Return (x, y) of the center of cell containing provided text 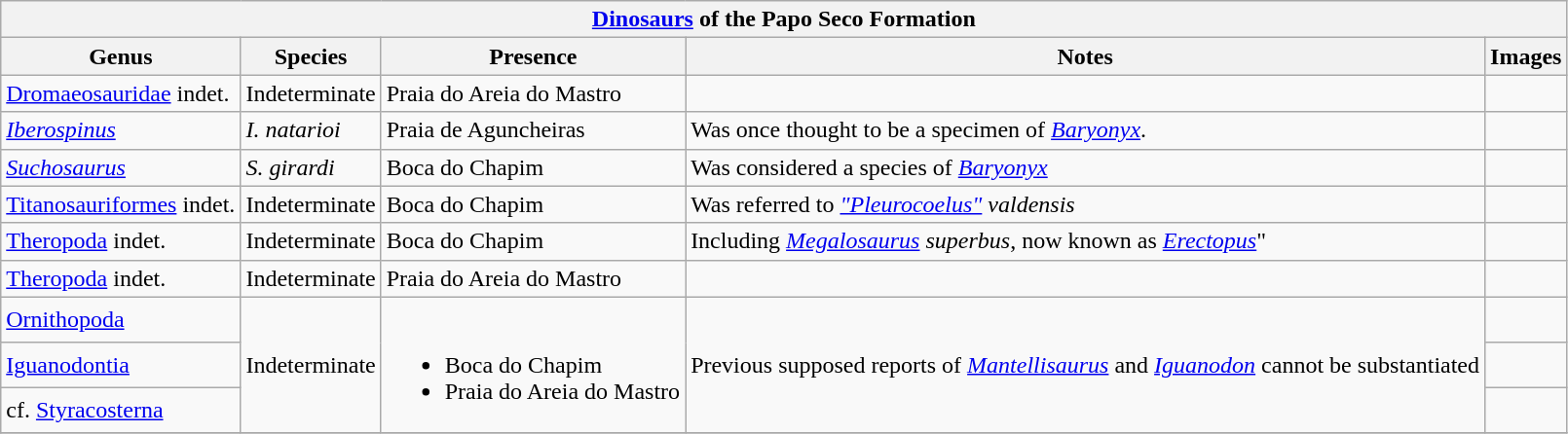
Genus (121, 56)
Titanosauriformes indet. (121, 204)
Images (1526, 56)
Was referred to "Pleurocoelus" valdensis (1085, 204)
Including Megalosaurus superbus, now known as Erectopus" (1085, 241)
cf. Styracosterna (121, 411)
Was once thought to be a specimen of Baryonyx. (1085, 130)
Species (311, 56)
Suchosaurus (121, 167)
Dromaeosauridae indet. (121, 93)
Previous supposed reports of Mantellisaurus and Iguanodon cannot be substantiated (1085, 365)
Iberospinus (121, 130)
Ornithopoda (121, 319)
Boca do ChapimPraia do Areia do Mastro (533, 365)
Praia de Aguncheiras (533, 130)
I. natarioi (311, 130)
S. girardi (311, 167)
Dinosaurs of the Papo Seco Formation (784, 19)
Was considered a species of Baryonyx (1085, 167)
Notes (1085, 56)
Iguanodontia (121, 366)
Presence (533, 56)
